Output the (X, Y) coordinate of the center of the cell containing the given text.  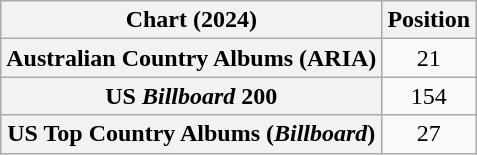
27 (429, 134)
Chart (2024) (192, 20)
US Billboard 200 (192, 96)
Position (429, 20)
21 (429, 58)
154 (429, 96)
Australian Country Albums (ARIA) (192, 58)
US Top Country Albums (Billboard) (192, 134)
